Provide the [x, y] coordinate of the cell's center where the given text is located.  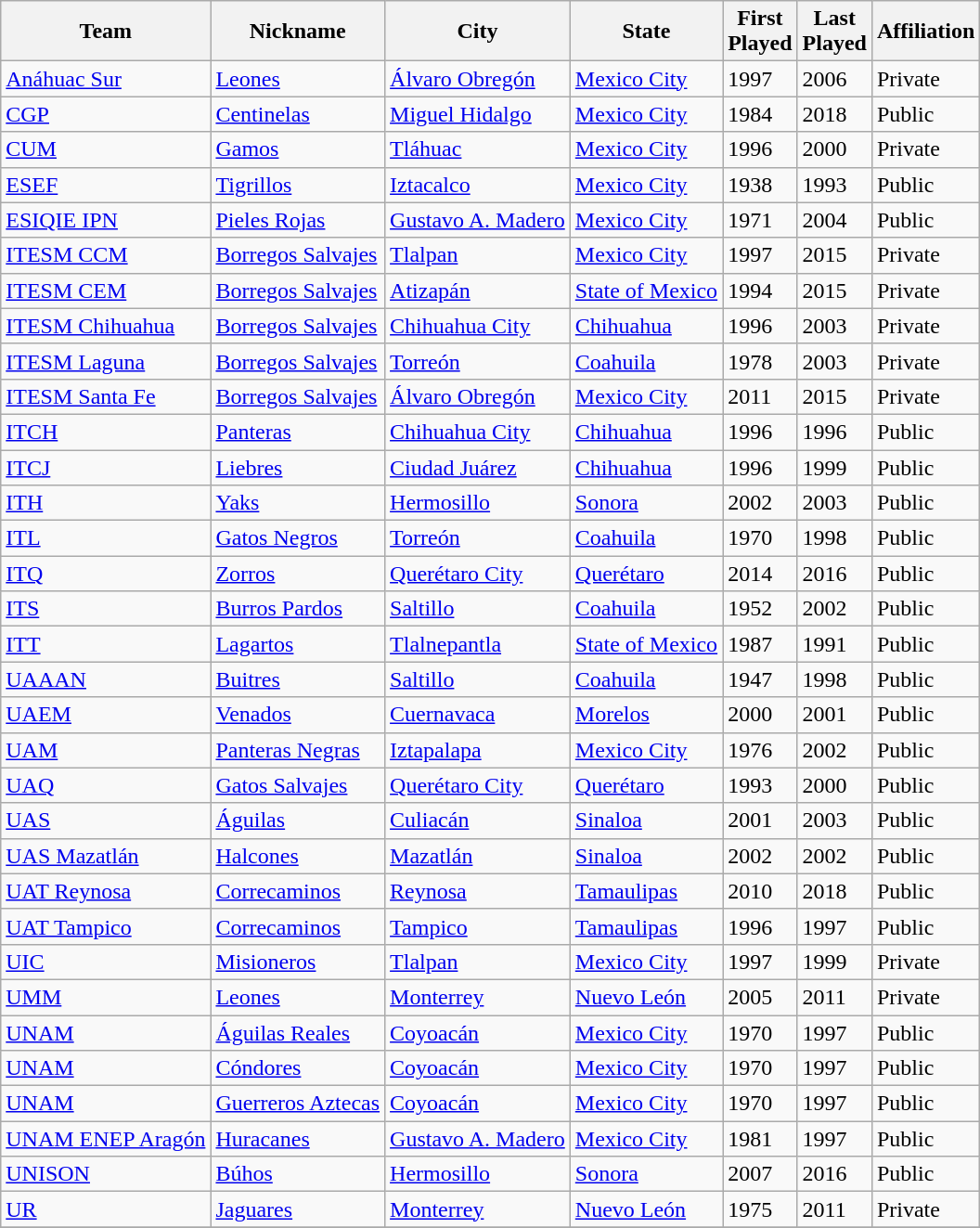
2014 [760, 574]
1984 [760, 114]
City [478, 32]
Atizapán [478, 291]
Halcones [298, 856]
Miguel Hidalgo [478, 114]
Liebres [298, 467]
ITS [106, 609]
Burros Pardos [298, 609]
State [646, 32]
Reynosa [478, 891]
1981 [760, 1139]
Zorros [298, 574]
UR [106, 1209]
2010 [760, 891]
2006 [834, 79]
Tigrillos [298, 185]
1994 [760, 291]
Tláhuac [478, 149]
Pieles Rojas [298, 220]
Yaks [298, 503]
Iztapalapa [478, 750]
Panteras [298, 432]
Mazatlán [478, 856]
Anáhuac Sur [106, 79]
Gatos Negros [298, 538]
Centinelas [298, 114]
Morelos [646, 715]
Gatos Salvajes [298, 785]
ITESM Chihuahua [106, 326]
1938 [760, 185]
Gamos [298, 149]
ITESM Laguna [106, 361]
ITCJ [106, 467]
ITESM CCM [106, 255]
Affiliation [925, 32]
Cóndores [298, 1068]
Ciudad Juárez [478, 467]
CGP [106, 114]
1947 [760, 679]
1987 [760, 644]
Venados [298, 715]
UNAM ENEP Aragón [106, 1139]
2004 [834, 220]
1991 [834, 644]
ITH [106, 503]
Búhos [298, 1174]
1978 [760, 361]
1971 [760, 220]
1975 [760, 1209]
UAT Reynosa [106, 891]
UAT Tampico [106, 926]
ITT [106, 644]
Águilas [298, 821]
CUM [106, 149]
ITCH [106, 432]
UAQ [106, 785]
UAEM [106, 715]
Cuernavaca [478, 715]
ITQ [106, 574]
ITESM CEM [106, 291]
ESEF [106, 185]
Lagartos [298, 644]
Huracanes [298, 1139]
Culiacán [478, 821]
UIC [106, 962]
UAAAN [106, 679]
ITL [106, 538]
Buitres [298, 679]
ESIQIE IPN [106, 220]
Guerreros Aztecas [298, 1104]
Tampico [478, 926]
1952 [760, 609]
2007 [760, 1174]
Misioneros [298, 962]
Jaguares [298, 1209]
Nickname [298, 32]
ITESM Santa Fe [106, 396]
UNISON [106, 1174]
Team [106, 32]
UAS [106, 821]
Tlalnepantla [478, 644]
UAS Mazatlán [106, 856]
Águilas Reales [298, 1033]
1976 [760, 750]
LastPlayed [834, 32]
UMM [106, 997]
Panteras Negras [298, 750]
2005 [760, 997]
FirstPlayed [760, 32]
UAM [106, 750]
Iztacalco [478, 185]
